Detect which cell encompasses the target text, then output its [x, y] center coordinate. 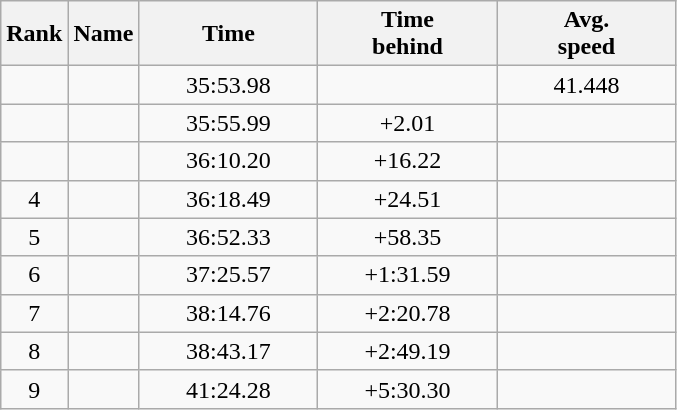
5 [34, 237]
41:24.28 [228, 389]
+2.01 [408, 123]
9 [34, 389]
36:52.33 [228, 237]
8 [34, 351]
4 [34, 199]
41.448 [586, 85]
38:14.76 [228, 313]
36:10.20 [228, 161]
+2:49.19 [408, 351]
35:53.98 [228, 85]
35:55.99 [228, 123]
Name [104, 34]
+58.35 [408, 237]
7 [34, 313]
+16.22 [408, 161]
38:43.17 [228, 351]
+2:20.78 [408, 313]
Avg.speed [586, 34]
+5:30.30 [408, 389]
+1:31.59 [408, 275]
36:18.49 [228, 199]
Time [228, 34]
+24.51 [408, 199]
6 [34, 275]
37:25.57 [228, 275]
Rank [34, 34]
Timebehind [408, 34]
